Detect which cell encompasses the target text, then output its (X, Y) center coordinate. 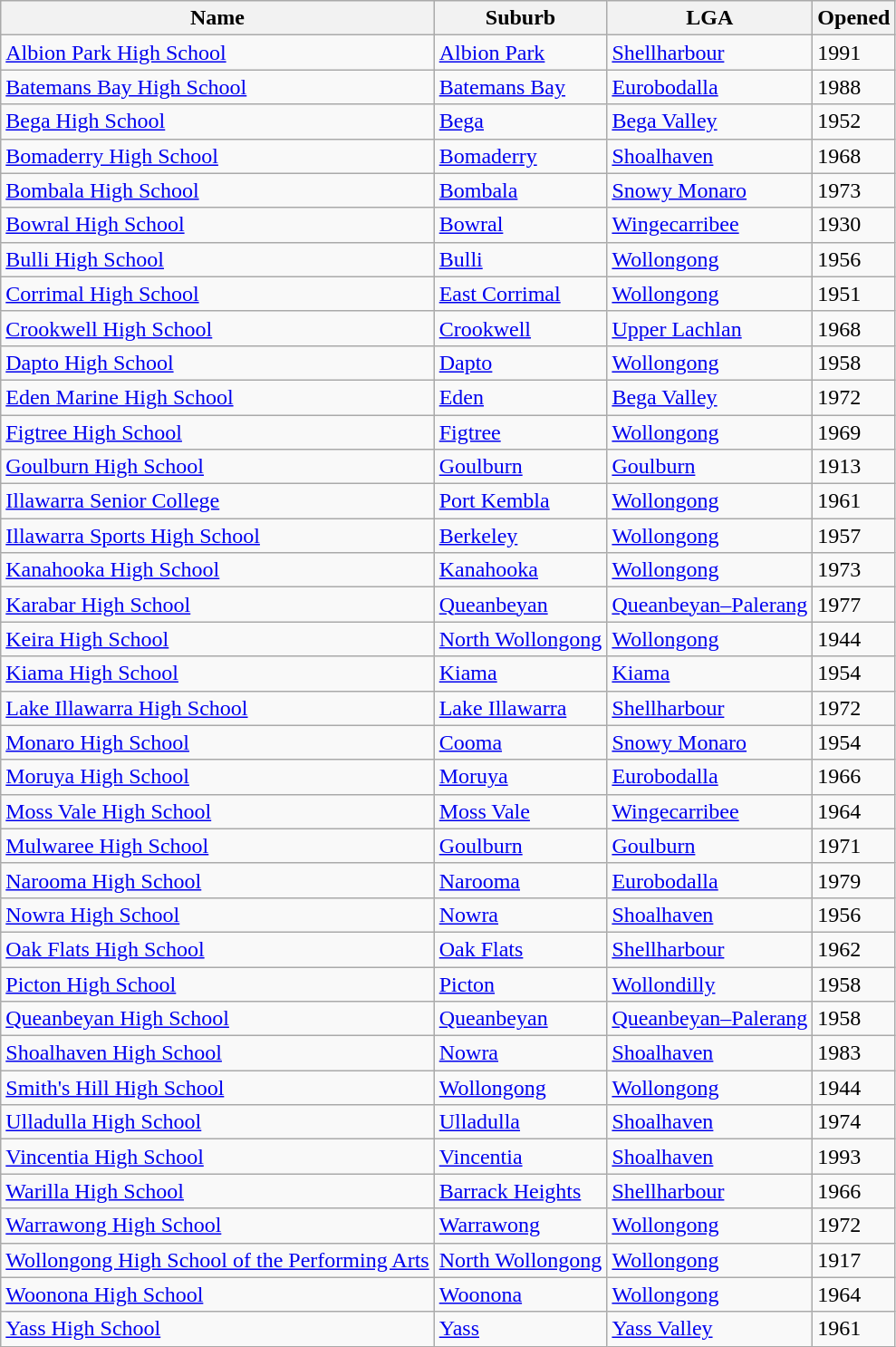
Goulburn High School (217, 467)
Warrawong High School (217, 1226)
Bega High School (217, 121)
1952 (853, 121)
Kanahooka High School (217, 570)
Berkeley (520, 536)
Batemans Bay (520, 87)
Eden Marine High School (217, 397)
Narooma (520, 880)
Bowral High School (217, 225)
1979 (853, 880)
Illawarra Sports High School (217, 536)
Smith's Hill High School (217, 1088)
Narooma High School (217, 880)
1930 (853, 225)
Opened (853, 18)
Picton (520, 984)
Bowral (520, 225)
1957 (853, 536)
Woonona High School (217, 1294)
1971 (853, 846)
Picton High School (217, 984)
Vincentia High School (217, 1157)
Illawarra Senior College (217, 501)
Bomaderry (520, 156)
Figtree (520, 432)
Bomaderry High School (217, 156)
Yass High School (217, 1329)
Cooma (520, 742)
Warrawong (520, 1226)
Oak Flats High School (217, 949)
Wollondilly (710, 984)
Albion Park High School (217, 53)
Bulli (520, 259)
Port Kembla (520, 501)
Name (217, 18)
Shoalhaven High School (217, 1053)
1917 (853, 1260)
Keira High School (217, 639)
Dapto (520, 363)
Bombala High School (217, 190)
1913 (853, 467)
Yass Valley (710, 1329)
1991 (853, 53)
Bega (520, 121)
Warilla High School (217, 1191)
East Corrimal (520, 294)
Karabar High School (217, 605)
Vincentia (520, 1157)
Ulladulla High School (217, 1122)
Wollongong High School of the Performing Arts (217, 1260)
Moruya (520, 777)
Queanbeyan High School (217, 1019)
LGA (710, 18)
1974 (853, 1122)
Upper Lachlan (710, 328)
Nowra High School (217, 915)
Moruya High School (217, 777)
Yass (520, 1329)
1993 (853, 1157)
Crookwell (520, 328)
Kiama High School (217, 673)
Lake Illawarra (520, 708)
Lake Illawarra High School (217, 708)
Woonona (520, 1294)
1988 (853, 87)
Bulli High School (217, 259)
Bombala (520, 190)
Corrimal High School (217, 294)
Dapto High School (217, 363)
Mulwaree High School (217, 846)
Eden (520, 397)
Crookwell High School (217, 328)
Suburb (520, 18)
Moss Vale (520, 811)
Barrack Heights (520, 1191)
1962 (853, 949)
Oak Flats (520, 949)
Moss Vale High School (217, 811)
Ulladulla (520, 1122)
Batemans Bay High School (217, 87)
1969 (853, 432)
Monaro High School (217, 742)
Figtree High School (217, 432)
Kanahooka (520, 570)
Albion Park (520, 53)
1977 (853, 605)
1951 (853, 294)
1983 (853, 1053)
